Detect which cell encompasses the target text, then output its (x, y) center coordinate. 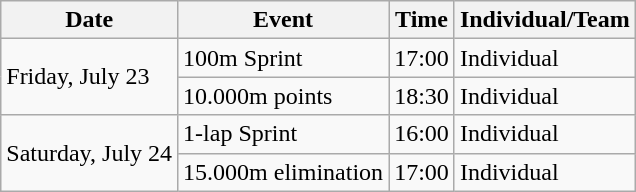
Event (284, 20)
1-lap Sprint (284, 134)
Friday, July 23 (90, 77)
Date (90, 20)
Time (422, 20)
10.000m points (284, 96)
100m Sprint (284, 58)
16:00 (422, 134)
Individual/Team (544, 20)
Saturday, July 24 (90, 153)
18:30 (422, 96)
15.000m elimination (284, 172)
